Extract the (x, y) coordinate from the center of the cell holding the provided text.  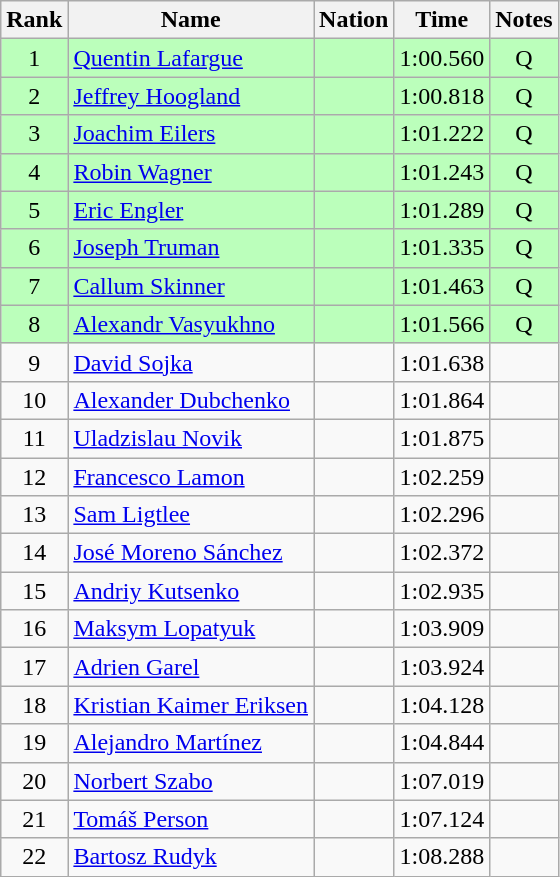
Joseph Truman (191, 248)
Eric Engler (191, 210)
Rank (34, 20)
11 (34, 438)
8 (34, 324)
1:07.019 (442, 781)
13 (34, 515)
Time (442, 20)
1:01.335 (442, 248)
Tomáš Person (191, 819)
1:01.566 (442, 324)
Alexander Dubchenko (191, 400)
14 (34, 553)
1:02.372 (442, 553)
1:04.844 (442, 743)
16 (34, 629)
22 (34, 857)
3 (34, 134)
Callum Skinner (191, 286)
Joachim Eilers (191, 134)
1:00.560 (442, 58)
1:01.243 (442, 172)
Alejandro Martínez (191, 743)
1:01.289 (442, 210)
Adrien Garel (191, 667)
Kristian Kaimer Eriksen (191, 705)
1 (34, 58)
Norbert Szabo (191, 781)
Name (191, 20)
1:02.259 (442, 477)
Jeffrey Hoogland (191, 96)
1:01.864 (442, 400)
1:07.124 (442, 819)
7 (34, 286)
1:03.909 (442, 629)
1:08.288 (442, 857)
20 (34, 781)
Andriy Kutsenko (191, 591)
17 (34, 667)
9 (34, 362)
1:04.128 (442, 705)
12 (34, 477)
1:01.463 (442, 286)
1:02.935 (442, 591)
1:01.222 (442, 134)
Uladzislau Novik (191, 438)
Robin Wagner (191, 172)
4 (34, 172)
1:03.924 (442, 667)
5 (34, 210)
Alexandr Vasyukhno (191, 324)
Sam Ligtlee (191, 515)
Francesco Lamon (191, 477)
Notes (524, 20)
15 (34, 591)
Bartosz Rudyk (191, 857)
10 (34, 400)
18 (34, 705)
1:01.638 (442, 362)
Maksym Lopatyuk (191, 629)
David Sojka (191, 362)
José Moreno Sánchez (191, 553)
1:01.875 (442, 438)
Quentin Lafargue (191, 58)
6 (34, 248)
19 (34, 743)
Nation (354, 20)
2 (34, 96)
21 (34, 819)
1:02.296 (442, 515)
1:00.818 (442, 96)
